Pinpoint the cell where the given text exists, returning its [x, y] midpoint coordinate. 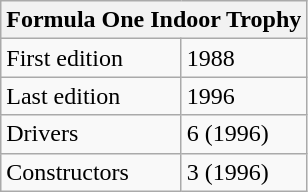
3 (1996) [244, 172]
1988 [244, 58]
Formula One Indoor Trophy [154, 20]
First edition [91, 58]
Drivers [91, 134]
Last edition [91, 96]
Constructors [91, 172]
6 (1996) [244, 134]
1996 [244, 96]
